Find where the given text appears and provide that cell's center as (X, Y) coordinate. 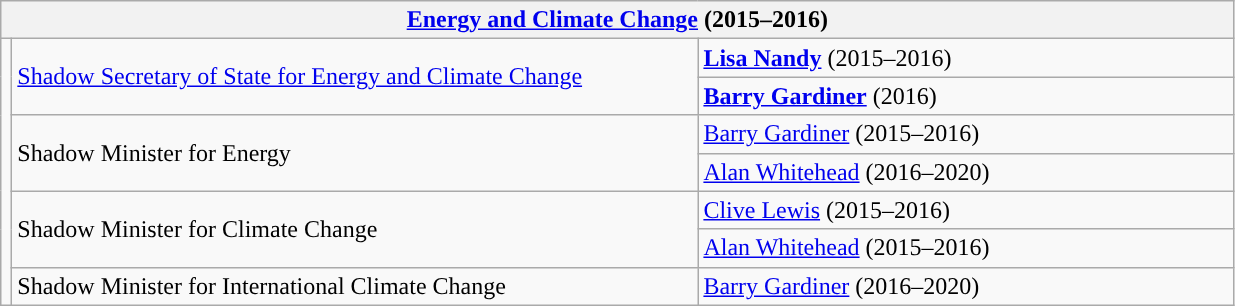
Shadow Minister for International Climate Change (355, 286)
Shadow Minister for Energy (355, 153)
Alan Whitehead (2016–2020) (966, 172)
Clive Lewis (2015–2016) (966, 210)
Alan Whitehead (2015–2016) (966, 248)
Lisa Nandy (2015–2016) (966, 58)
Barry Gardiner (2015–2016) (966, 134)
Shadow Secretary of State for Energy and Climate Change (355, 77)
Energy and Climate Change (2015–2016) (618, 20)
Barry Gardiner (2016–2020) (966, 286)
Barry Gardiner (2016) (966, 96)
Shadow Minister for Climate Change (355, 229)
